Return the (x, y) coordinate for the center point of the cell that contains the specified text.  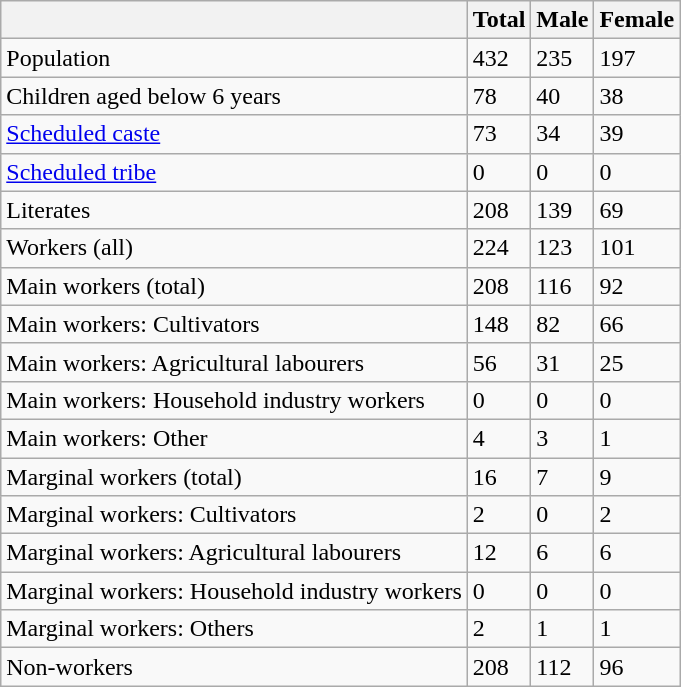
73 (499, 134)
31 (562, 362)
3 (562, 438)
56 (499, 362)
82 (562, 324)
112 (562, 667)
432 (499, 58)
148 (499, 324)
Scheduled caste (234, 134)
Marginal workers: Others (234, 629)
Main workers: Agricultural labourers (234, 362)
101 (637, 248)
7 (562, 477)
25 (637, 362)
Main workers (total) (234, 286)
Population (234, 58)
34 (562, 134)
Scheduled tribe (234, 172)
Main workers: Household industry workers (234, 400)
123 (562, 248)
Female (637, 20)
Children aged below 6 years (234, 96)
197 (637, 58)
96 (637, 667)
69 (637, 210)
4 (499, 438)
38 (637, 96)
66 (637, 324)
12 (499, 553)
116 (562, 286)
Marginal workers (total) (234, 477)
Marginal workers: Household industry workers (234, 591)
9 (637, 477)
Marginal workers: Agricultural labourers (234, 553)
Marginal workers: Cultivators (234, 515)
224 (499, 248)
Main workers: Other (234, 438)
39 (637, 134)
235 (562, 58)
139 (562, 210)
Total (499, 20)
Literates (234, 210)
Main workers: Cultivators (234, 324)
40 (562, 96)
Non-workers (234, 667)
78 (499, 96)
16 (499, 477)
Male (562, 20)
92 (637, 286)
Workers (all) (234, 248)
